Scan for the cell matching the given text and deliver its [x, y] coordinate at center. 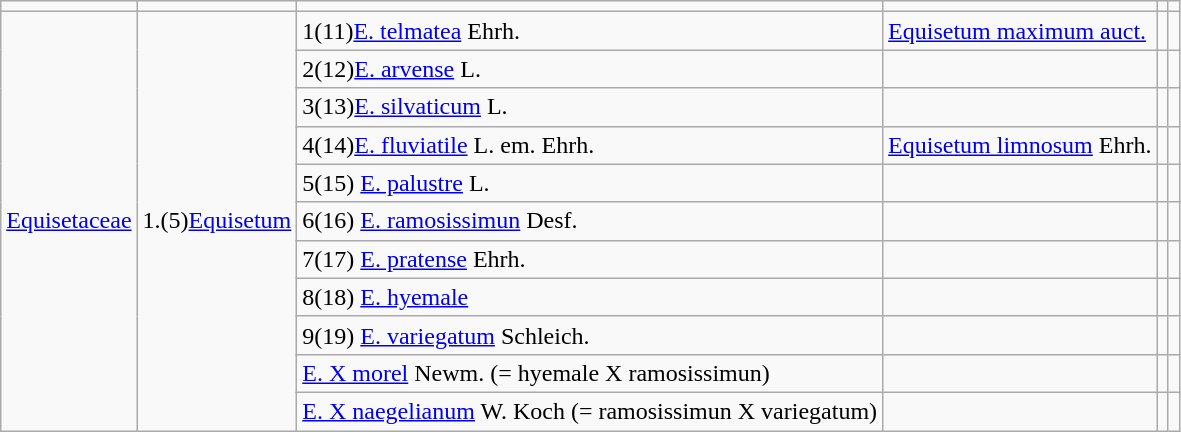
5(15) E. palustre L. [590, 183]
1.(5)Equisetum [217, 222]
Equisetum limnosum Ehrh. [1020, 145]
8(18) E. hyemale [590, 297]
1(11)E. telmatea Ehrh. [590, 31]
E. X morel Newm. (= hyemale X ramosissimun) [590, 373]
7(17) E. pratense Ehrh. [590, 259]
3(13)E. silvaticum L. [590, 107]
Equisetaceae [69, 222]
9(19) E. variegatum Schleich. [590, 335]
2(12)E. arvense L. [590, 69]
E. X naegelianum W. Koch (= ramosissimun X variegatum) [590, 411]
4(14)E. fluviatile L. em. Ehrh. [590, 145]
6(16) E. ramosissimun Desf. [590, 221]
Equisetum maximum auct. [1020, 31]
